Return the (X, Y) coordinate for the center point of the cell that contains the specified text.  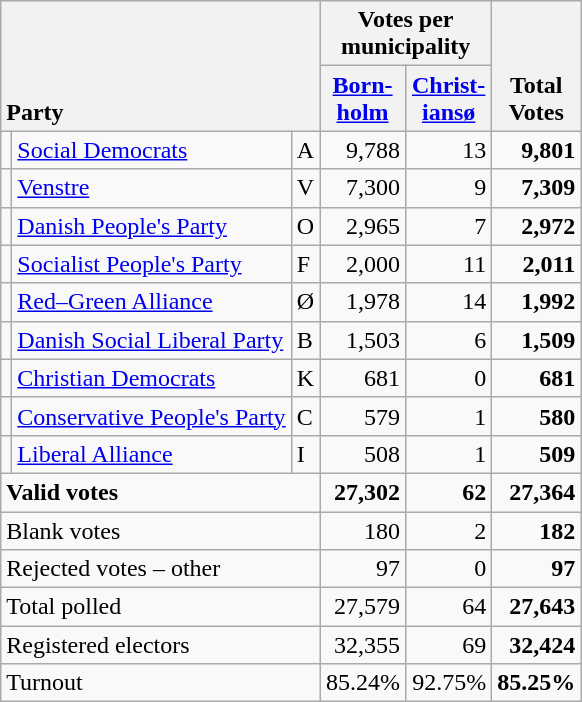
O (305, 226)
C (305, 416)
A (305, 150)
V (305, 188)
69 (449, 645)
Blank votes (160, 531)
62 (449, 492)
Born- holm (363, 98)
6 (449, 340)
Red–Green Alliance (152, 302)
Liberal Alliance (152, 454)
7,300 (363, 188)
27,302 (363, 492)
Conservative People's Party (152, 416)
Social Democrats (152, 150)
9 (449, 188)
Danish Social Liberal Party (152, 340)
32,424 (536, 645)
Venstre (152, 188)
509 (536, 454)
Total polled (160, 607)
K (305, 378)
2,965 (363, 226)
92.75% (449, 683)
Christian Democrats (152, 378)
508 (363, 454)
13 (449, 150)
11 (449, 264)
Total Votes (536, 66)
2 (449, 531)
27,579 (363, 607)
2,000 (363, 264)
F (305, 264)
9,801 (536, 150)
Christ- iansø (449, 98)
27,364 (536, 492)
B (305, 340)
579 (363, 416)
7 (449, 226)
1,503 (363, 340)
2,972 (536, 226)
1,509 (536, 340)
32,355 (363, 645)
Party (160, 66)
Valid votes (160, 492)
Danish People's Party (152, 226)
Turnout (160, 683)
Rejected votes – other (160, 569)
Ø (305, 302)
7,309 (536, 188)
27,643 (536, 607)
1,992 (536, 302)
Registered electors (160, 645)
580 (536, 416)
14 (449, 302)
1,978 (363, 302)
85.24% (363, 683)
9,788 (363, 150)
182 (536, 531)
I (305, 454)
Votes per municipality (406, 34)
2,011 (536, 264)
64 (449, 607)
85.25% (536, 683)
180 (363, 531)
Socialist People's Party (152, 264)
